Extract the [x, y] coordinate from the center of the cell holding the provided text.  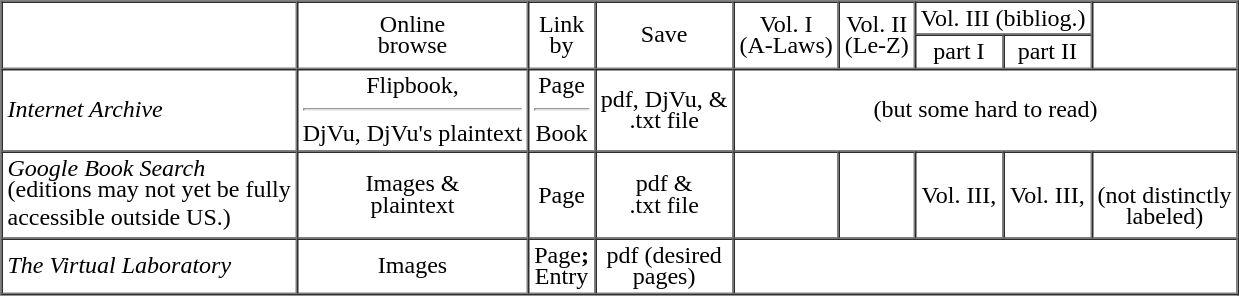
Vol. II(Le-Z) [877, 36]
The Virtual Laboratory [150, 266]
Linkby [562, 36]
Internet Archive [150, 110]
Images [412, 266]
PageBook [562, 110]
pdf, DjVu, &.txt file [664, 110]
(but some hard to read) [985, 110]
Vol. I(A-Laws) [786, 36]
Page [562, 194]
pdf &.txt file [664, 194]
Images &plaintext [412, 194]
part II [1047, 52]
Page;Entry [562, 266]
Vol. III (bibliog.) [1004, 19]
Google Book Search(editions may not yet be fullyaccessible outside US.) [150, 194]
pdf (desiredpages) [664, 266]
part I [959, 52]
(not distinctly labeled) [1165, 194]
Onlinebrowse [412, 36]
Flipbook, DjVu, DjVu's plaintext [412, 110]
Save [664, 36]
